Capture the cell that displays the provided text and extract its [X, Y] central coordinate. 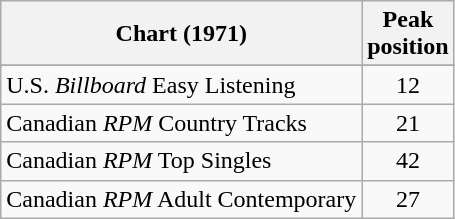
42 [408, 161]
12 [408, 85]
U.S. Billboard Easy Listening [182, 85]
Canadian RPM Top Singles [182, 161]
Peakposition [408, 34]
Canadian RPM Country Tracks [182, 123]
21 [408, 123]
27 [408, 199]
Canadian RPM Adult Contemporary [182, 199]
Chart (1971) [182, 34]
